From the cell containing the given text, extract its center point as (X, Y) coordinate. 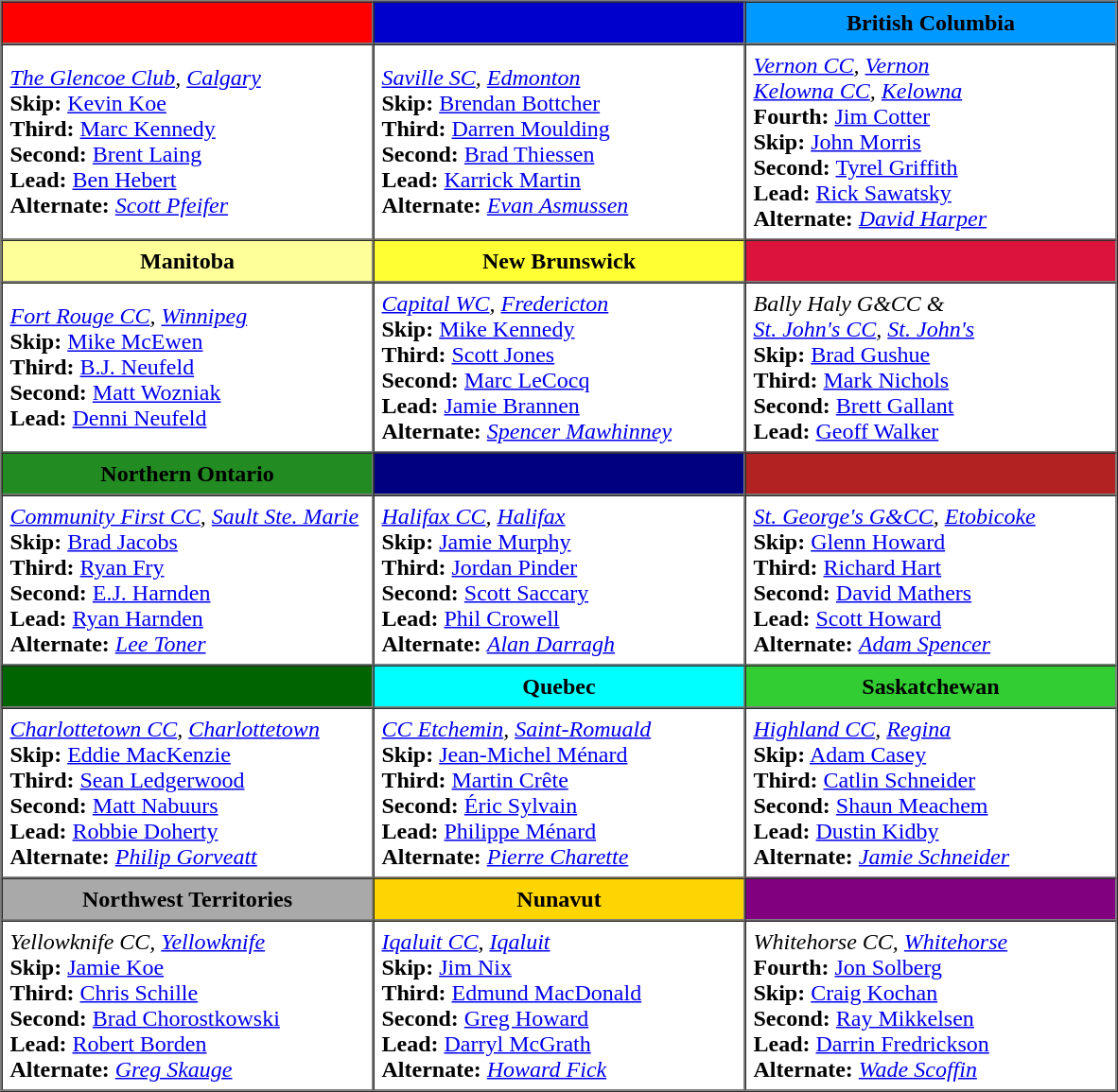
Community First CC, Sault Ste. MarieSkip: Brad Jacobs Third: Ryan Fry Second: E.J. Harnden Lead: Ryan Harnden Alternate: Lee Toner (187, 581)
Saskatchewan (931, 686)
Northern Ontario (187, 473)
Bally Haly G&CC &St. John's CC, St. John'sSkip: Brad Gushue Third: Mark Nichols Second: Brett Gallant Lead: Geoff Walker (931, 367)
Vernon CC, VernonKelowna CC, KelownaFourth: Jim Cotter Skip: John Morris Second: Tyrel Griffith Lead: Rick Sawatsky Alternate: David Harper (931, 142)
St. George's G&CC, EtobicokeSkip: Glenn Howard Third: Richard Hart Second: David Mathers Lead: Scott Howard Alternate: Adam Spencer (931, 581)
CC Etchemin, Saint-RomualdSkip: Jean-Michel Ménard Third: Martin Crête Second: Éric Sylvain Lead: Philippe Ménard Alternate: Pierre Charette (558, 792)
Quebec (558, 686)
British Columbia (931, 23)
New Brunswick (558, 261)
Yellowknife CC, YellowknifeSkip: Jamie Koe Third: Chris Schille Second: Brad Chorostkowski Lead: Robert Borden Alternate: Greg Skauge (187, 1006)
Iqaluit CC, IqaluitSkip: Jim Nix Third: Edmund MacDonald Second: Greg Howard Lead: Darryl McGrath Alternate: Howard Fick (558, 1006)
Manitoba (187, 261)
Northwest Territories (187, 898)
Highland CC, ReginaSkip: Adam Casey Third: Catlin Schneider Second: Shaun Meachem Lead: Dustin Kidby Alternate: Jamie Schneider (931, 792)
Whitehorse CC, WhitehorseFourth: Jon Solberg Skip: Craig Kochan Second: Ray Mikkelsen Lead: Darrin Fredrickson Alternate: Wade Scoffin (931, 1006)
Saville SC, EdmontonSkip: Brendan Bottcher Third: Darren Moulding Second: Brad Thiessen Lead: Karrick Martin Alternate: Evan Asmussen (558, 142)
The Glencoe Club, CalgarySkip: Kevin Koe Third: Marc Kennedy Second: Brent Laing Lead: Ben Hebert Alternate: Scott Pfeifer (187, 142)
Charlottetown CC, CharlottetownSkip: Eddie MacKenzie Third: Sean Ledgerwood Second: Matt Nabuurs Lead: Robbie Doherty Alternate: Philip Gorveatt (187, 792)
Capital WC, FrederictonSkip: Mike Kennedy Third: Scott Jones Second: Marc LeCocq Lead: Jamie Brannen Alternate: Spencer Mawhinney (558, 367)
Nunavut (558, 898)
Halifax CC, HalifaxSkip: Jamie Murphy Third: Jordan Pinder Second: Scott Saccary Lead: Phil Crowell Alternate: Alan Darragh (558, 581)
Fort Rouge CC, WinnipegSkip: Mike McEwen Third: B.J. Neufeld Second: Matt Wozniak Lead: Denni Neufeld (187, 367)
